Pinpoint the cell where the given text exists, returning its (x, y) midpoint coordinate. 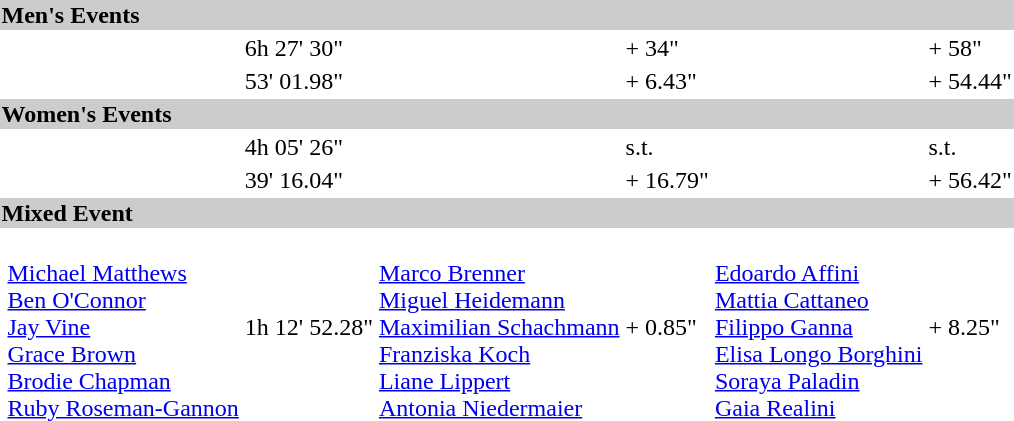
+ 58" (970, 48)
Men's Events (506, 15)
Women's Events (506, 114)
39' 16.04" (308, 180)
4h 05' 26" (308, 147)
+ 6.43" (667, 81)
+ 34" (667, 48)
6h 27' 30" (308, 48)
Mixed Event (506, 213)
53' 01.98" (308, 81)
+ 54.44" (970, 81)
+ 56.42" (970, 180)
+ 16.79" (667, 180)
